Return [x, y] of the center of cell containing provided text 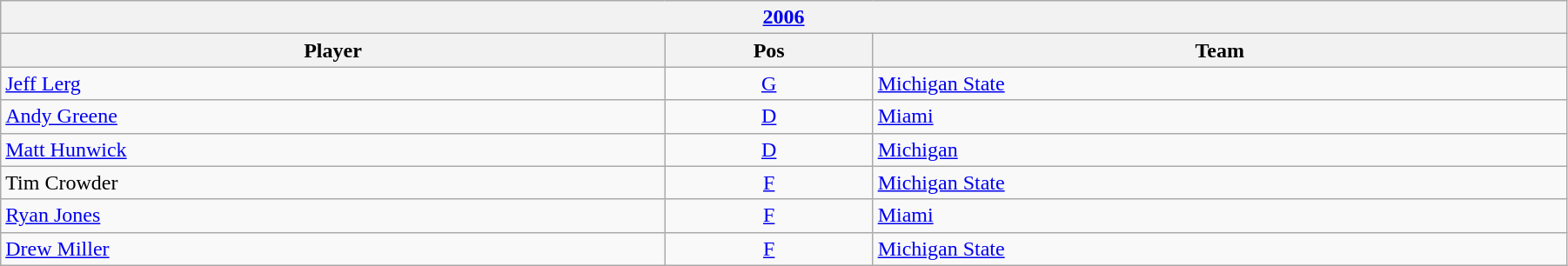
Jeff Lerg [332, 83]
Ryan Jones [332, 216]
Player [332, 50]
Andy Greene [332, 116]
Matt Hunwick [332, 150]
Pos [769, 50]
2006 [784, 17]
Tim Crowder [332, 183]
Drew Miller [332, 249]
Team [1220, 50]
G [769, 83]
Michigan [1220, 150]
